Determine the [X, Y] coordinate at the center of the cell enclosing the given text.  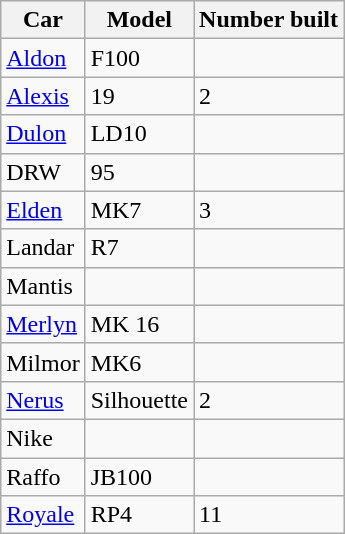
R7 [139, 248]
Milmor [43, 362]
Number built [269, 20]
JB100 [139, 477]
Landar [43, 248]
Aldon [43, 58]
Raffo [43, 477]
Dulon [43, 134]
F100 [139, 58]
3 [269, 210]
Car [43, 20]
RP4 [139, 515]
19 [139, 96]
LD10 [139, 134]
Nike [43, 438]
Elden [43, 210]
Alexis [43, 96]
Nerus [43, 400]
DRW [43, 172]
Royale [43, 515]
Model [139, 20]
Silhouette [139, 400]
Merlyn [43, 324]
Mantis [43, 286]
11 [269, 515]
MK 16 [139, 324]
MK7 [139, 210]
MK6 [139, 362]
95 [139, 172]
